Scan for the cell matching the given text and deliver its [x, y] coordinate at center. 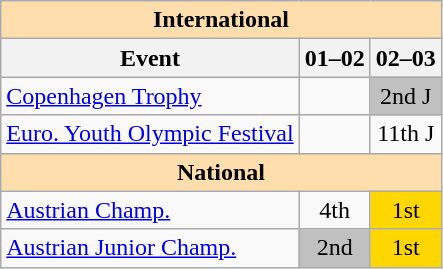
National [222, 172]
Austrian Junior Champ. [150, 248]
2nd J [406, 96]
Euro. Youth Olympic Festival [150, 134]
2nd [334, 248]
11th J [406, 134]
4th [334, 210]
01–02 [334, 58]
02–03 [406, 58]
Copenhagen Trophy [150, 96]
Austrian Champ. [150, 210]
International [222, 20]
Event [150, 58]
